Pinpoint the cell where the given text exists, returning its [x, y] midpoint coordinate. 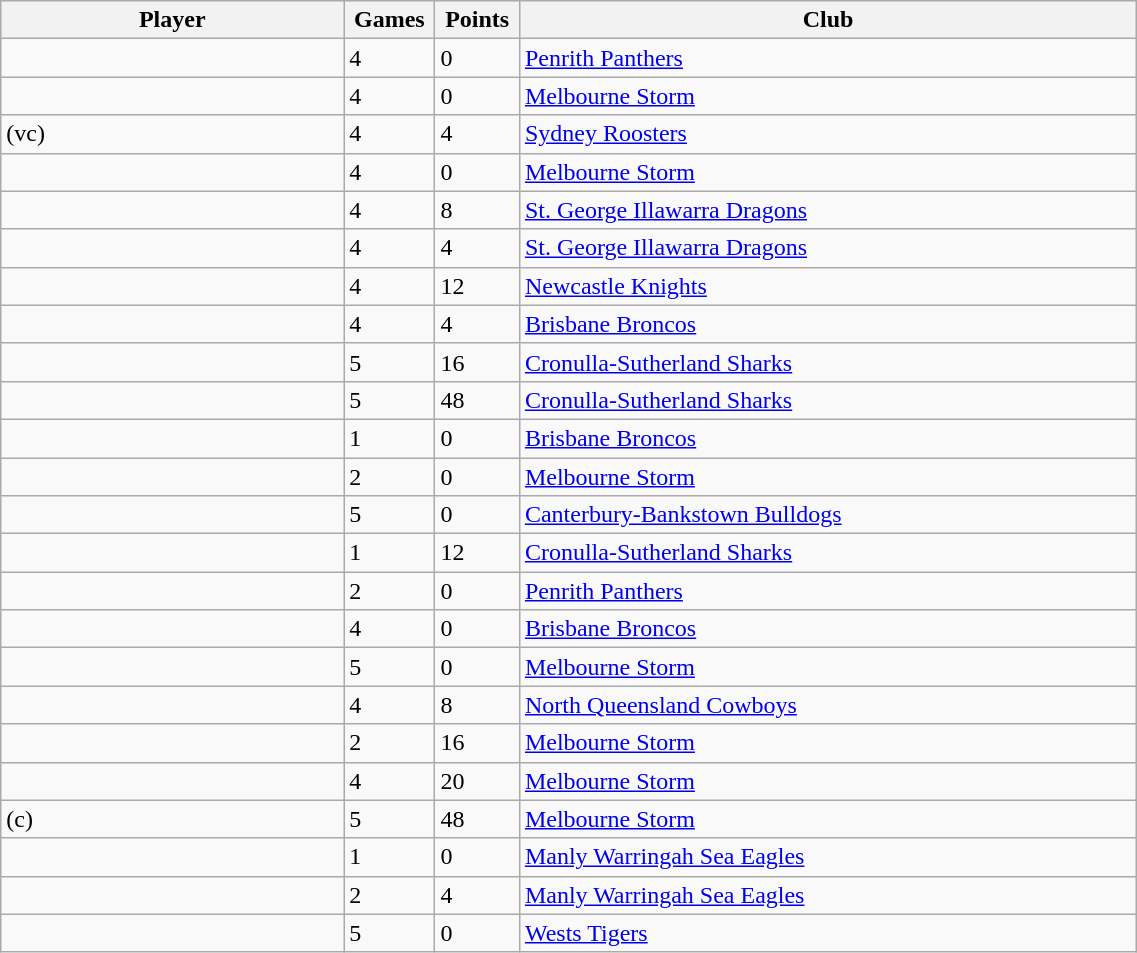
Points [477, 20]
Newcastle Knights [828, 286]
Club [828, 20]
Player [172, 20]
North Queensland Cowboys [828, 705]
20 [477, 781]
(c) [172, 819]
(vc) [172, 134]
Canterbury-Bankstown Bulldogs [828, 515]
Sydney Roosters [828, 134]
Games [390, 20]
Wests Tigers [828, 933]
